Extract the [x, y] coordinate from the center of the cell holding the provided text.  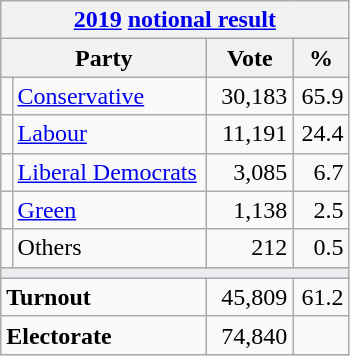
3,085 [250, 172]
Electorate [104, 335]
65.9 [321, 96]
74,840 [250, 335]
% [321, 58]
Others [110, 248]
0.5 [321, 248]
212 [250, 248]
Green [110, 210]
Labour [110, 134]
45,809 [250, 297]
61.2 [321, 297]
Conservative [110, 96]
2019 notional result [175, 20]
11,191 [250, 134]
1,138 [250, 210]
24.4 [321, 134]
Vote [250, 58]
Turnout [104, 297]
6.7 [321, 172]
2.5 [321, 210]
30,183 [250, 96]
Party [104, 58]
Liberal Democrats [110, 172]
